Search for the cell housing the specified text and yield its (x, y) center coordinate. 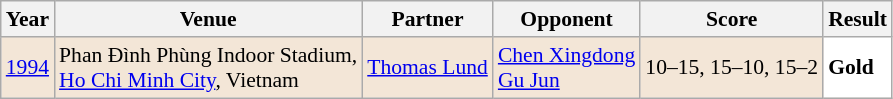
Year (28, 19)
10–15, 15–10, 15–2 (732, 68)
Phan Đình Phùng Indoor Stadium,Ho Chi Minh City, Vietnam (208, 68)
Thomas Lund (428, 68)
Result (858, 19)
Score (732, 19)
Partner (428, 19)
Gold (858, 68)
Venue (208, 19)
Opponent (566, 19)
Chen Xingdong Gu Jun (566, 68)
1994 (28, 68)
